Detect which cell encompasses the target text, then output its [X, Y] center coordinate. 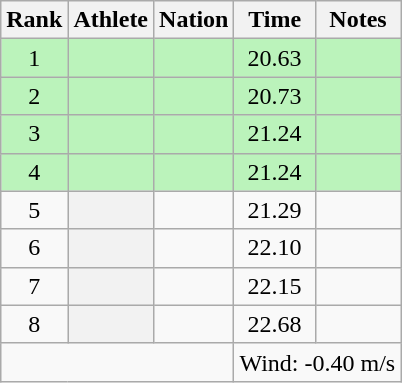
20.73 [274, 96]
Notes [358, 20]
22.68 [274, 324]
Wind: -0.40 m/s [318, 362]
Time [274, 20]
5 [34, 210]
1 [34, 58]
3 [34, 134]
6 [34, 248]
7 [34, 286]
2 [34, 96]
8 [34, 324]
Nation [194, 20]
21.29 [274, 210]
4 [34, 172]
Athlete [111, 20]
22.10 [274, 248]
20.63 [274, 58]
Rank [34, 20]
22.15 [274, 286]
